Return (X, Y) of the center of cell containing provided text 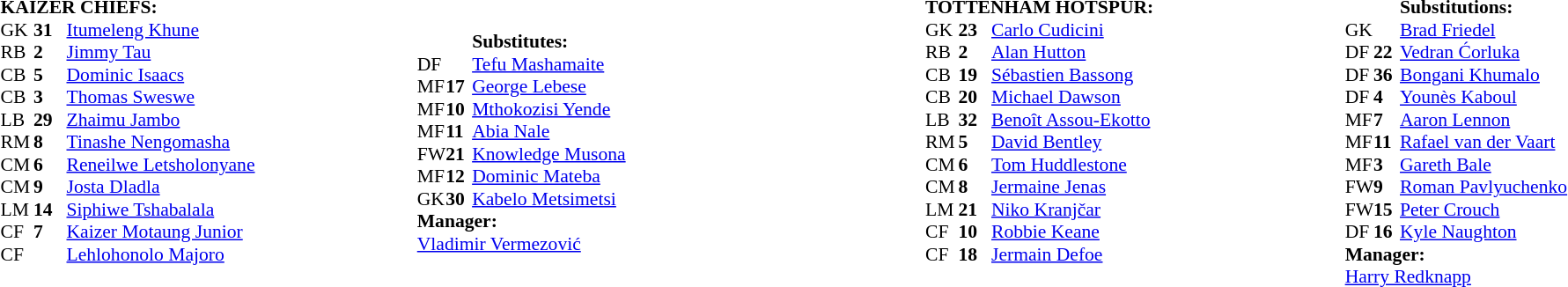
15 (1387, 210)
Vladimir Vermezović (521, 243)
Zhaimu Jambo (161, 120)
Josta Dladla (161, 188)
Sébastien Bassong (1072, 75)
David Bentley (1072, 142)
George Lebese (548, 86)
16 (1387, 232)
19 (975, 75)
Knowledge Musona (548, 153)
17 (459, 86)
4 (1387, 98)
Alan Hutton (1072, 52)
Mthokozisi Yende (548, 108)
Younès Kaboul (1483, 98)
Kyle Naughton (1483, 232)
Bongani Khumalo (1483, 75)
12 (459, 176)
30 (459, 198)
Brad Friedel (1483, 30)
Jermain Defoe (1072, 254)
Jimmy Tau (161, 52)
Niko Kranjčar (1072, 210)
20 (975, 98)
Siphiwe Tshabalala (161, 210)
Tom Huddlestone (1072, 165)
14 (50, 210)
22 (1387, 52)
Tinashe Nengomasha (161, 142)
Kabelo Metsimetsi (548, 198)
Tefu Mashamaite (548, 63)
Carlo Cudicini (1072, 30)
31 (50, 30)
Itumeleng Khune (161, 30)
Kaizer Motaung Junior (161, 232)
Gareth Bale (1483, 165)
32 (975, 120)
Peter Crouch (1483, 210)
36 (1387, 75)
29 (50, 120)
Vedran Ćorluka (1483, 52)
Substitutes: (548, 41)
Thomas Sweswe (161, 98)
23 (975, 30)
Dominic Mateba (548, 176)
Michael Dawson (1072, 98)
Benoît Assou-Ekotto (1072, 120)
18 (975, 254)
Roman Pavlyuchenko (1483, 188)
Abia Nale (548, 131)
Rafael van der Vaart (1483, 142)
Lehlohonolo Majoro (161, 254)
Robbie Keane (1072, 232)
Aaron Lennon (1483, 120)
Reneilwe Letsholonyane (161, 165)
Dominic Isaacs (161, 75)
Jermaine Jenas (1072, 188)
